Pinpoint the cell where the given text exists, returning its [x, y] midpoint coordinate. 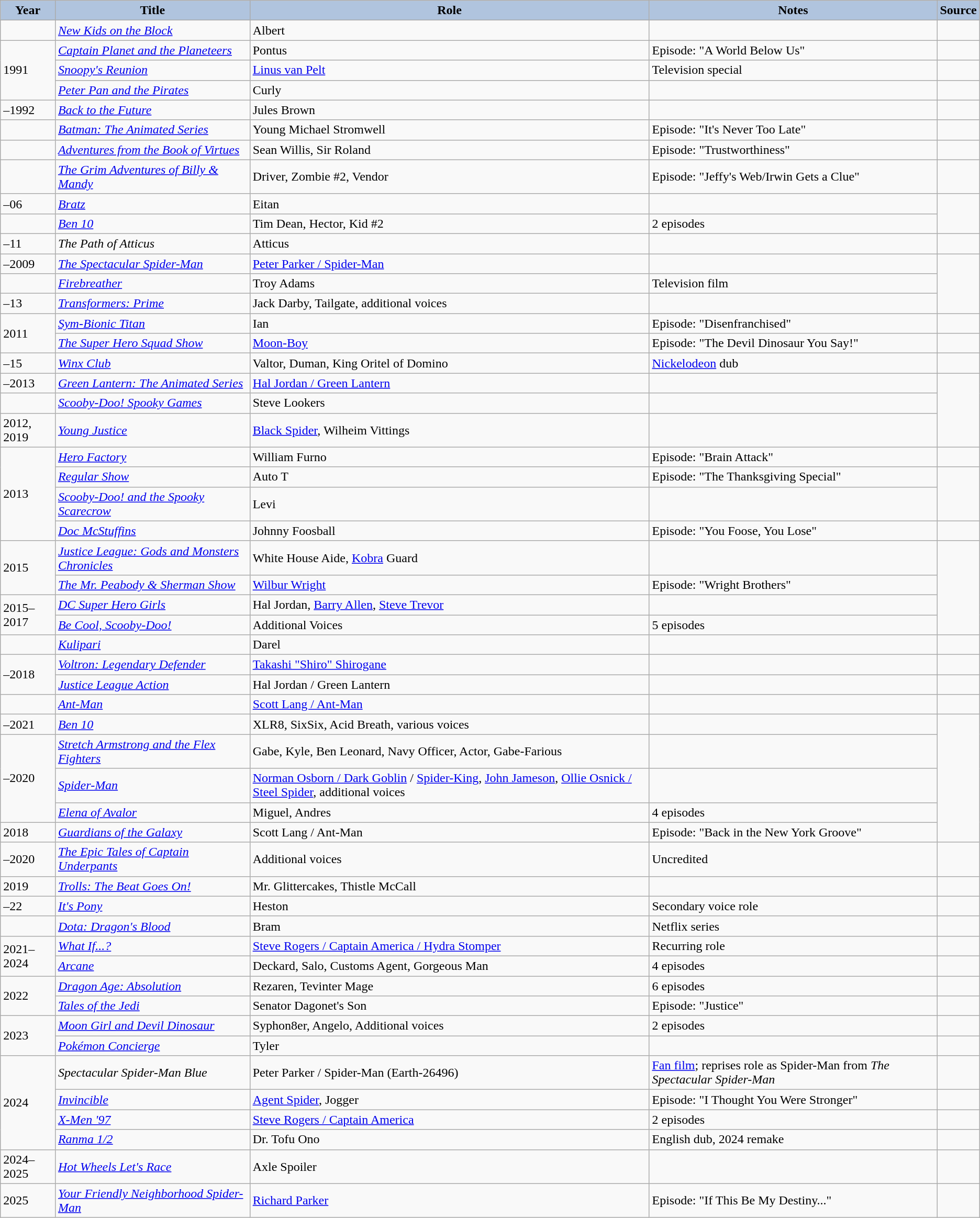
Syphon8er, Angelo, Additional voices [449, 1026]
2011 [28, 333]
Wilbur Wright [449, 585]
Television film [793, 284]
What If...? [152, 946]
Episode: "You Foose, You Lose" [793, 531]
Troy Adams [449, 284]
The Grim Adventures of Billy & Mandy [152, 177]
Elena of Avalor [152, 812]
2023 [28, 1036]
Rezaren, Tevinter Mage [449, 986]
Mr. Glittercakes, Thistle McCall [449, 886]
Johnny Foosball [449, 531]
Pokémon Concierge [152, 1046]
Bram [449, 926]
Ian [449, 323]
Winx Club [152, 363]
Justice League Action [152, 685]
2015 [28, 567]
Tim Dean, Hector, Kid #2 [449, 224]
Valtor, Duman, King Oritel of Domino [449, 363]
Episode: "I Thought You Were Stronger" [793, 1100]
Steve Rogers / Captain America / Hydra Stomper [449, 946]
Title [152, 10]
Guardians of the Galaxy [152, 832]
Axle Spoiler [449, 1166]
2022 [28, 996]
The Epic Tales of Captain Underpants [152, 859]
Stretch Armstrong and the Flex Fighters [152, 752]
Albert [449, 30]
Peter Parker / Spider-Man (Earth-26496) [449, 1073]
Dota: Dragon's Blood [152, 926]
–13 [28, 304]
–11 [28, 243]
Auto T [449, 477]
Scooby-Doo! and the Spooky Scarecrow [152, 504]
Sean Willis, Sir Roland [449, 150]
Additional voices [449, 859]
2024 [28, 1102]
Hot Wheels Let's Race [152, 1166]
Linus van Pelt [449, 70]
Firebreather [152, 284]
Hero Factory [152, 457]
–2009 [28, 263]
Young Michael Stromwell [449, 130]
Recurring role [793, 946]
Arcane [152, 966]
Episode: "Jeffy's Web/Irwin Gets a Clue" [793, 177]
Batman: The Animated Series [152, 130]
Dragon Age: Absolution [152, 986]
Voltron: Legendary Defender [152, 665]
Agent Spider, Jogger [449, 1100]
Your Friendly Neighborhood Spider-Man [152, 1201]
2019 [28, 886]
Nickelodeon dub [793, 363]
Sym-Bionic Titan [152, 323]
Peter Pan and the Pirates [152, 90]
Tyler [449, 1046]
Doc McStuffins [152, 531]
Spider-Man [152, 785]
It's Pony [152, 906]
Additional Voices [449, 624]
Role [449, 10]
Scooby-Doo! Spooky Games [152, 403]
Spectacular Spider-Man Blue [152, 1073]
Norman Osborn / Dark Goblin / Spider-King, John Jameson, Ollie Osnick / Steel Spider, additional voices [449, 785]
Regular Show [152, 477]
Pontus [449, 50]
William Furno [449, 457]
Episode: "Disenfranchised" [793, 323]
Secondary voice role [793, 906]
–15 [28, 363]
Episode: "Trustworthiness" [793, 150]
5 episodes [793, 624]
6 episodes [793, 986]
–22 [28, 906]
Tales of the Jedi [152, 1006]
2018 [28, 832]
Episode: "It's Never Too Late" [793, 130]
Ranma 1/2 [152, 1139]
X-Men '97 [152, 1120]
Transformers: Prime [152, 304]
Steve Rogers / Captain America [449, 1120]
Episode: "A World Below Us" [793, 50]
The Super Hero Squad Show [152, 343]
–2018 [28, 675]
XLR8, SixSix, Acid Breath, various voices [449, 724]
Moon-Boy [449, 343]
Miguel, Andres [449, 812]
Episode: "Brain Attack" [793, 457]
Levi [449, 504]
Hal Jordan, Barry Allen, Steve Trevor [449, 605]
DC Super Hero Girls [152, 605]
2024–2025 [28, 1166]
Richard Parker [449, 1201]
Fan film; reprises role as Spider-Man from The Spectacular Spider-Man [793, 1073]
Episode: "The Devil Dinosaur You Say!" [793, 343]
2021–2024 [28, 956]
Darel [449, 645]
Jules Brown [449, 110]
Curly [449, 90]
New Kids on the Block [152, 30]
Captain Planet and the Planeteers [152, 50]
Source [958, 10]
2013 [28, 494]
Kulipari [152, 645]
Trolls: The Beat Goes On! [152, 886]
Year [28, 10]
–2021 [28, 724]
2015–2017 [28, 614]
Moon Girl and Devil Dinosaur [152, 1026]
Atticus [449, 243]
Deckard, Salo, Customs Agent, Gorgeous Man [449, 966]
2025 [28, 1201]
Uncredited [793, 859]
Be Cool, Scooby-Doo! [152, 624]
White House Aide, Kobra Guard [449, 558]
Driver, Zombie #2, Vendor [449, 177]
Episode: "Back in the New York Groove" [793, 832]
Senator Dagonet's Son [449, 1006]
–1992 [28, 110]
Notes [793, 10]
Netflix series [793, 926]
–2013 [28, 383]
Jack Darby, Tailgate, additional voices [449, 304]
Eitan [449, 204]
Adventures from the Book of Virtues [152, 150]
Young Justice [152, 430]
Television special [793, 70]
Episode: "The Thanksgiving Special" [793, 477]
Dr. Tofu Ono [449, 1139]
Takashi "Shiro" Shirogane [449, 665]
Episode: "Wright Brothers" [793, 585]
Bratz [152, 204]
The Spectacular Spider-Man [152, 263]
Justice League: Gods and Monsters Chronicles [152, 558]
2012, 2019 [28, 430]
The Path of Atticus [152, 243]
The Mr. Peabody & Sherman Show [152, 585]
Steve Lookers [449, 403]
1991 [28, 70]
Invincible [152, 1100]
Episode: "Justice" [793, 1006]
Gabe, Kyle, Ben Leonard, Navy Officer, Actor, Gabe-Farious [449, 752]
Ant-Man [152, 705]
Back to the Future [152, 110]
Heston [449, 906]
–06 [28, 204]
Episode: "If This Be My Destiny..." [793, 1201]
Black Spider, Wilheim Vittings [449, 430]
English dub, 2024 remake [793, 1139]
Peter Parker / Spider-Man [449, 263]
Snoopy's Reunion [152, 70]
Green Lantern: The Animated Series [152, 383]
